Extract the [X, Y] coordinate from the center of the cell holding the provided text.  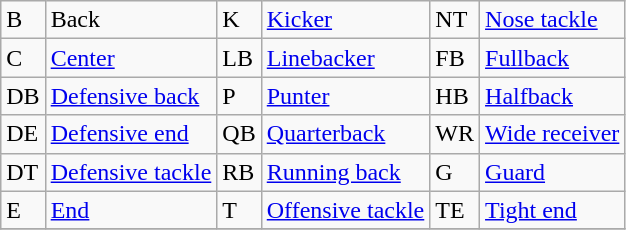
Kicker [346, 20]
Fullback [552, 58]
QB [239, 134]
WR [455, 134]
Offensive tackle [346, 210]
Nose tackle [552, 20]
C [23, 58]
NT [455, 20]
RB [239, 172]
P [239, 96]
Tight end [552, 210]
Punter [346, 96]
B [23, 20]
TE [455, 210]
DT [23, 172]
Defensive tackle [131, 172]
G [455, 172]
DE [23, 134]
Running back [346, 172]
Halfback [552, 96]
LB [239, 58]
Defensive back [131, 96]
HB [455, 96]
End [131, 210]
DB [23, 96]
Center [131, 58]
Quarterback [346, 134]
Guard [552, 172]
Back [131, 20]
Defensive end [131, 134]
T [239, 210]
E [23, 210]
K [239, 20]
FB [455, 58]
Linebacker [346, 58]
Wide receiver [552, 134]
